Search for the cell housing the specified text and yield its [X, Y] center coordinate. 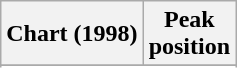
Peakposition [189, 34]
Chart (1998) [72, 34]
